Provide the [X, Y] coordinate of the cell's center where the given text is located.  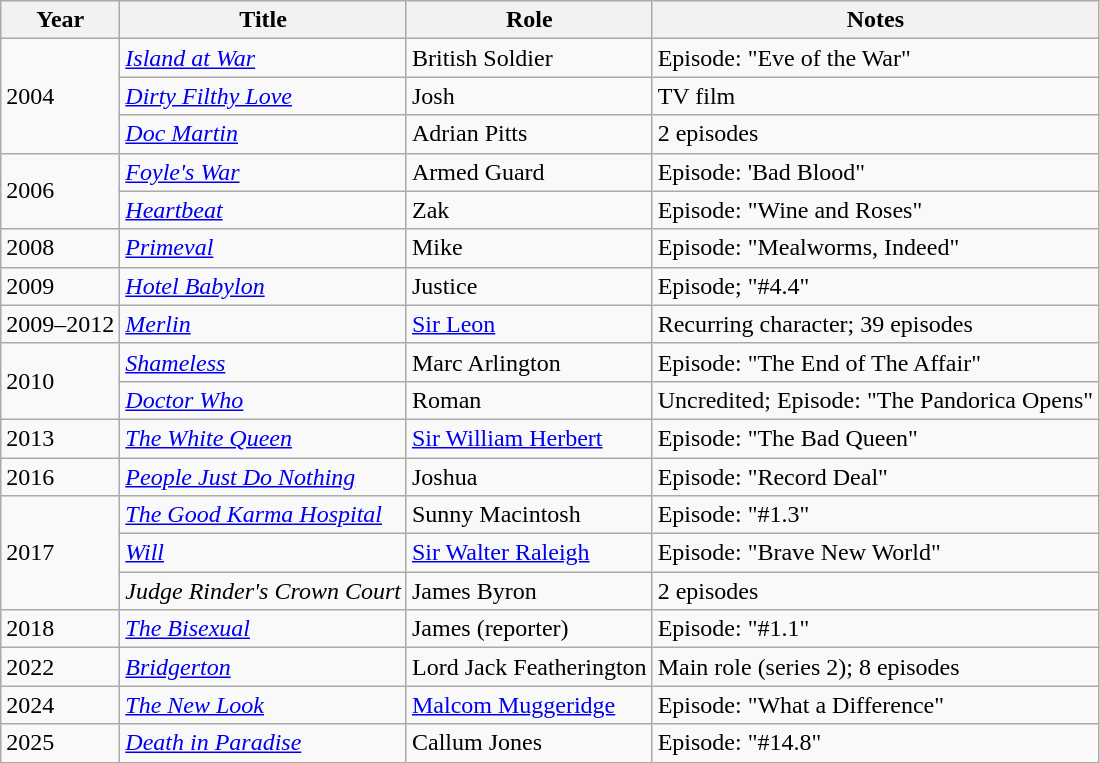
2013 [60, 438]
Uncredited; Episode: "The Pandorica Opens" [876, 400]
Roman [529, 400]
Episode: "Record Deal" [876, 477]
Callum Jones [529, 743]
British Soldier [529, 58]
Episode: "Wine and Roses" [876, 210]
2016 [60, 477]
The New Look [264, 705]
The Good Karma Hospital [264, 515]
2009 [60, 286]
Episode: "The End of The Affair" [876, 362]
Sir Leon [529, 324]
Zak [529, 210]
Main role (series 2); 8 episodes [876, 667]
Heartbeat [264, 210]
2008 [60, 248]
Shameless [264, 362]
Island at War [264, 58]
Role [529, 20]
Sir William Herbert [529, 438]
2024 [60, 705]
Doc Martin [264, 134]
2004 [60, 96]
Josh [529, 96]
Episode: 'Bad Blood" [876, 172]
Malcom Muggeridge [529, 705]
Joshua [529, 477]
2006 [60, 191]
Adrian Pitts [529, 134]
2010 [60, 381]
Hotel Babylon [264, 286]
Mike [529, 248]
Judge Rinder's Crown Court [264, 591]
Notes [876, 20]
Title [264, 20]
TV film [876, 96]
Episode: "Mealworms, Indeed" [876, 248]
Death in Paradise [264, 743]
2017 [60, 553]
Armed Guard [529, 172]
Doctor Who [264, 400]
People Just Do Nothing [264, 477]
Will [264, 553]
2022 [60, 667]
Bridgerton [264, 667]
Episode: "Eve of the War" [876, 58]
Sir Walter Raleigh [529, 553]
The White Queen [264, 438]
Marc Arlington [529, 362]
2018 [60, 629]
The Bisexual [264, 629]
Recurring character; 39 episodes [876, 324]
Episode: "#1.3" [876, 515]
Episode; "#4.4" [876, 286]
James Byron [529, 591]
2009–2012 [60, 324]
Episode: "#1.1" [876, 629]
Justice [529, 286]
Merlin [264, 324]
Episode: "The Bad Queen" [876, 438]
Year [60, 20]
Foyle's War [264, 172]
Episode: "Brave New World" [876, 553]
Episode: "#14.8" [876, 743]
Dirty Filthy Love [264, 96]
2025 [60, 743]
Primeval [264, 248]
Episode: "What a Difference" [876, 705]
Lord Jack Featherington [529, 667]
Sunny Macintosh [529, 515]
James (reporter) [529, 629]
